Detect which cell encompasses the target text, then output its [x, y] center coordinate. 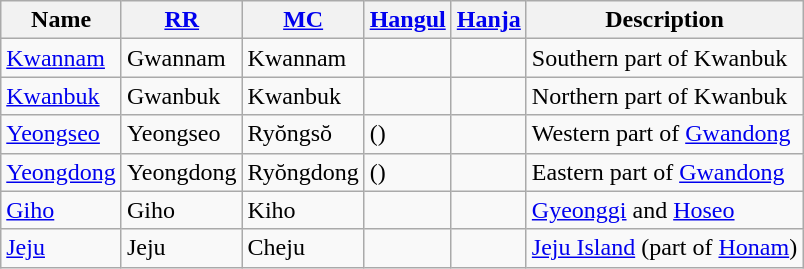
Eastern part of Gwandong [664, 172]
Ryŏngdong [303, 172]
Jeju Island (part of Honam) [664, 248]
Gwannam [182, 58]
Cheju [303, 248]
Gyeonggi and Hoseo [664, 210]
Western part of Gwandong [664, 134]
Ryŏngsŏ [303, 134]
RR [182, 20]
MC [303, 20]
Hanja [488, 20]
Kiho [303, 210]
Name [62, 20]
Description [664, 20]
Southern part of Kwanbuk [664, 58]
Gwanbuk [182, 96]
Hangul [408, 20]
Northern part of Kwanbuk [664, 96]
